Detect which cell encompasses the target text, then output its (x, y) center coordinate. 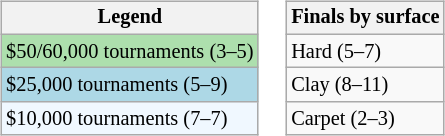
Clay (8–11) (365, 85)
$50/60,000 tournaments (3–5) (130, 51)
Legend (130, 18)
Carpet (2–3) (365, 119)
$25,000 tournaments (5–9) (130, 85)
Hard (5–7) (365, 51)
Finals by surface (365, 18)
$10,000 tournaments (7–7) (130, 119)
